From the cell containing the given text, extract its center point as (x, y) coordinate. 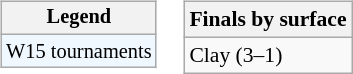
Clay (3–1) (268, 55)
Legend (78, 18)
W15 tournaments (78, 51)
Finals by surface (268, 20)
